Find where the given text appears and provide that cell's center as (x, y) coordinate. 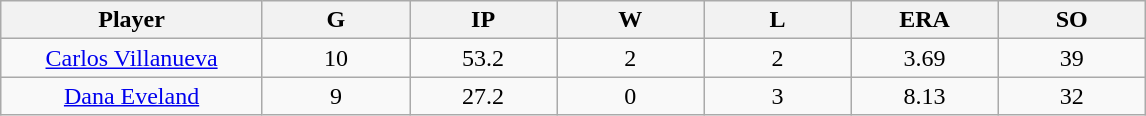
IP (484, 20)
G (336, 20)
SO (1072, 20)
Dana Eveland (132, 96)
39 (1072, 58)
0 (630, 96)
W (630, 20)
3.69 (924, 58)
8.13 (924, 96)
53.2 (484, 58)
9 (336, 96)
L (778, 20)
3 (778, 96)
27.2 (484, 96)
Player (132, 20)
10 (336, 58)
Carlos Villanueva (132, 58)
32 (1072, 96)
ERA (924, 20)
